Return the (x, y) coordinate for the center point of the cell that contains the specified text.  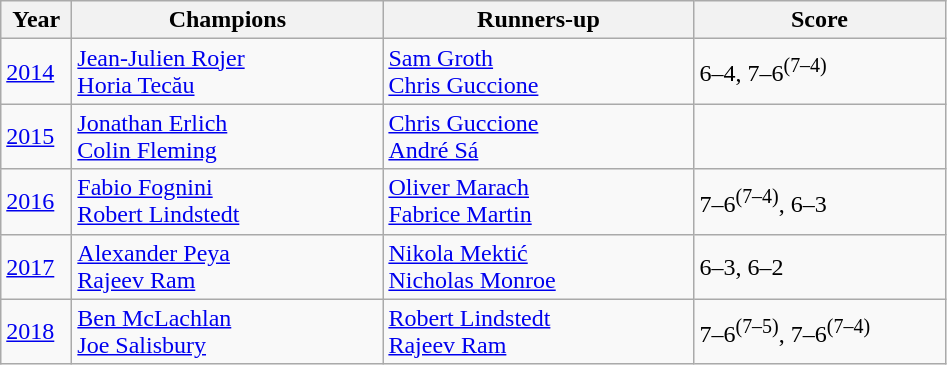
Fabio Fognini Robert Lindstedt (228, 202)
Jonathan Erlich Colin Fleming (228, 136)
2015 (36, 136)
Score (820, 20)
Jean-Julien Rojer Horia Tecău (228, 72)
Runners-up (538, 20)
Champions (228, 20)
Nikola Mektić Nicholas Monroe (538, 266)
Ben McLachlan Joe Salisbury (228, 332)
6–3, 6–2 (820, 266)
2014 (36, 72)
Alexander Peya Rajeev Ram (228, 266)
Robert Lindstedt Rajeev Ram (538, 332)
Oliver Marach Fabrice Martin (538, 202)
Chris Guccione André Sá (538, 136)
Sam Groth Chris Guccione (538, 72)
7–6(7–5), 7–6(7–4) (820, 332)
2016 (36, 202)
6–4, 7–6(7–4) (820, 72)
7–6(7–4), 6–3 (820, 202)
2018 (36, 332)
Year (36, 20)
2017 (36, 266)
